Return [X, Y] of the center of cell containing provided text 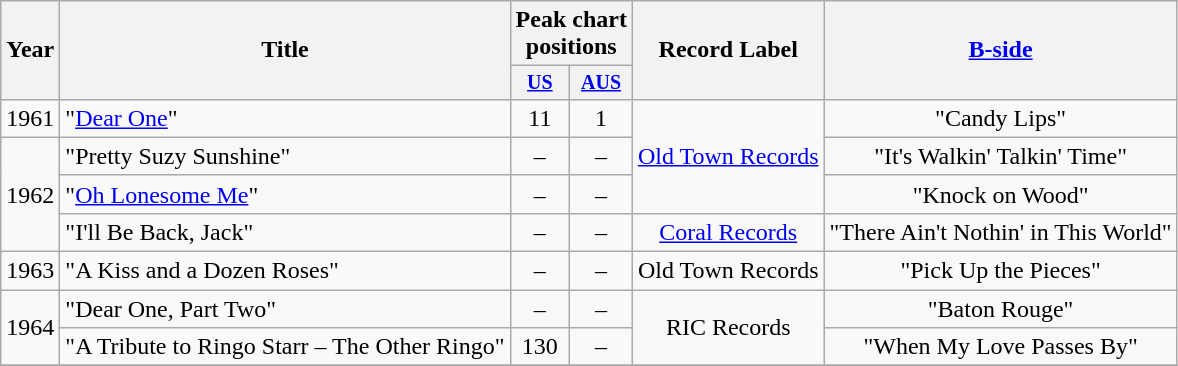
1964 [30, 328]
Coral Records [728, 232]
Title [285, 50]
"Dear One" [285, 118]
"When My Love Passes By" [1000, 347]
"There Ain't Nothin' in This World" [1000, 232]
"A Tribute to Ringo Starr – The Other Ringo" [285, 347]
1963 [30, 271]
"Dear One, Part Two" [285, 309]
Year [30, 50]
"Baton Rouge" [1000, 309]
"A Kiss and a Dozen Roses" [285, 271]
"It's Walkin' Talkin' Time" [1000, 156]
1 [602, 118]
"Candy Lips" [1000, 118]
Record Label [728, 50]
US [540, 82]
AUS [602, 82]
11 [540, 118]
130 [540, 347]
B-side [1000, 50]
"Pretty Suzy Sunshine" [285, 156]
"Oh Lonesome Me" [285, 194]
1961 [30, 118]
"I'll Be Back, Jack" [285, 232]
Peak chartpositions [571, 34]
"Knock on Wood" [1000, 194]
1962 [30, 194]
"Pick Up the Pieces" [1000, 271]
RIC Records [728, 328]
